Output the [X, Y] coordinate of the center of the cell containing the given text.  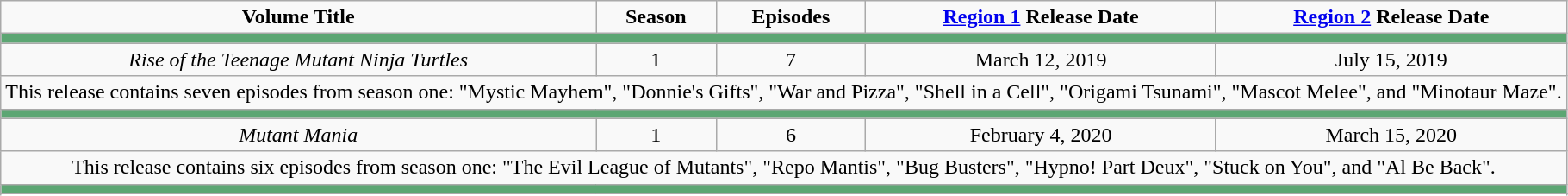
6 [791, 135]
Episodes [791, 17]
July 15, 2019 [1391, 60]
March 12, 2019 [1041, 60]
Season [656, 17]
Volume Title [298, 17]
7 [791, 60]
February 4, 2020 [1041, 135]
Rise of the Teenage Mutant Ninja Turtles [298, 60]
Mutant Mania [298, 135]
Region 2 Release Date [1391, 17]
March 15, 2020 [1391, 135]
Region 1 Release Date [1041, 17]
